Capture the cell that displays the provided text and extract its [X, Y] central coordinate. 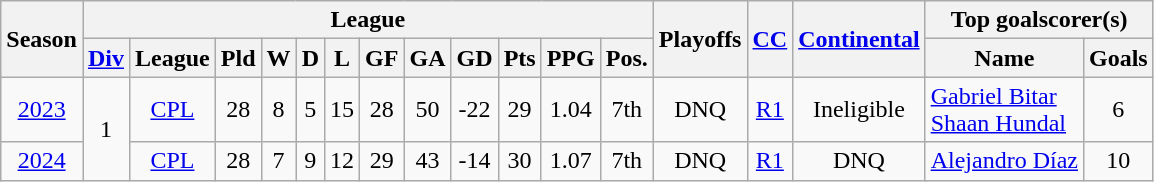
Name [1004, 58]
Top goalscorer(s) [1039, 20]
50 [428, 110]
W [278, 58]
8 [278, 110]
D [310, 58]
Alejandro Díaz [1004, 161]
Gabriel Bitar Shaan Hundal [1004, 110]
9 [310, 161]
6 [1118, 110]
Continental [859, 39]
GF [382, 58]
-14 [474, 161]
15 [342, 110]
Pos. [626, 58]
-22 [474, 110]
30 [520, 161]
1.04 [570, 110]
Div [106, 58]
43 [428, 161]
Goals [1118, 58]
7 [278, 161]
Season [42, 39]
PPG [570, 58]
Pld [238, 58]
Playoffs [700, 39]
10 [1118, 161]
L [342, 58]
CC [770, 39]
5 [310, 110]
GD [474, 58]
GA [428, 58]
1 [106, 128]
Ineligible [859, 110]
2024 [42, 161]
1.07 [570, 161]
12 [342, 161]
Pts [520, 58]
2023 [42, 110]
